Extract the [X, Y] coordinate from the center of the cell holding the provided text.  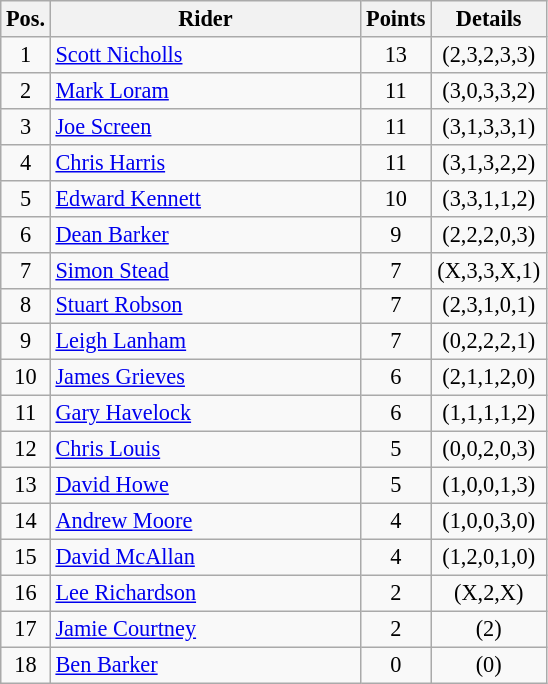
James Grieves [205, 378]
(3,1,3,2,2) [488, 162]
Edward Kennett [205, 198]
0 [396, 665]
Leigh Lanham [205, 342]
(1,0,0,1,3) [488, 485]
(3,3,1,1,2) [488, 198]
(1,1,1,1,2) [488, 414]
David McAllan [205, 557]
Chris Louis [205, 450]
(1,0,0,3,0) [488, 521]
Stuart Robson [205, 306]
(1,2,0,1,0) [488, 557]
17 [26, 629]
16 [26, 593]
(3,1,3,3,1) [488, 126]
Lee Richardson [205, 593]
Details [488, 19]
Simon Stead [205, 270]
David Howe [205, 485]
(0,0,2,0,3) [488, 450]
15 [26, 557]
(2,3,2,3,3) [488, 55]
(0,2,2,2,1) [488, 342]
Scott Nicholls [205, 55]
Points [396, 19]
3 [26, 126]
Mark Loram [205, 90]
Jamie Courtney [205, 629]
Andrew Moore [205, 521]
12 [26, 450]
8 [26, 306]
(0) [488, 665]
(2,1,1,2,0) [488, 378]
Chris Harris [205, 162]
Rider [205, 19]
(X,3,3,X,1) [488, 270]
Dean Barker [205, 234]
Gary Havelock [205, 414]
(3,0,3,3,2) [488, 90]
1 [26, 55]
(2,3,1,0,1) [488, 306]
14 [26, 521]
18 [26, 665]
(2,2,2,0,3) [488, 234]
Joe Screen [205, 126]
Pos. [26, 19]
Ben Barker [205, 665]
(X,2,X) [488, 593]
(2) [488, 629]
